Scan for the cell matching the given text and deliver its [X, Y] coordinate at center. 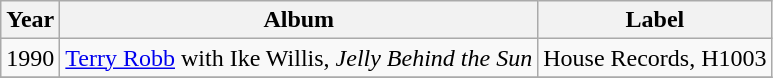
1990 [30, 58]
Album [299, 20]
Year [30, 20]
Label [655, 20]
Terry Robb with Ike Willis, Jelly Behind the Sun [299, 58]
House Records, H1003 [655, 58]
